Search for the cell housing the specified text and yield its (x, y) center coordinate. 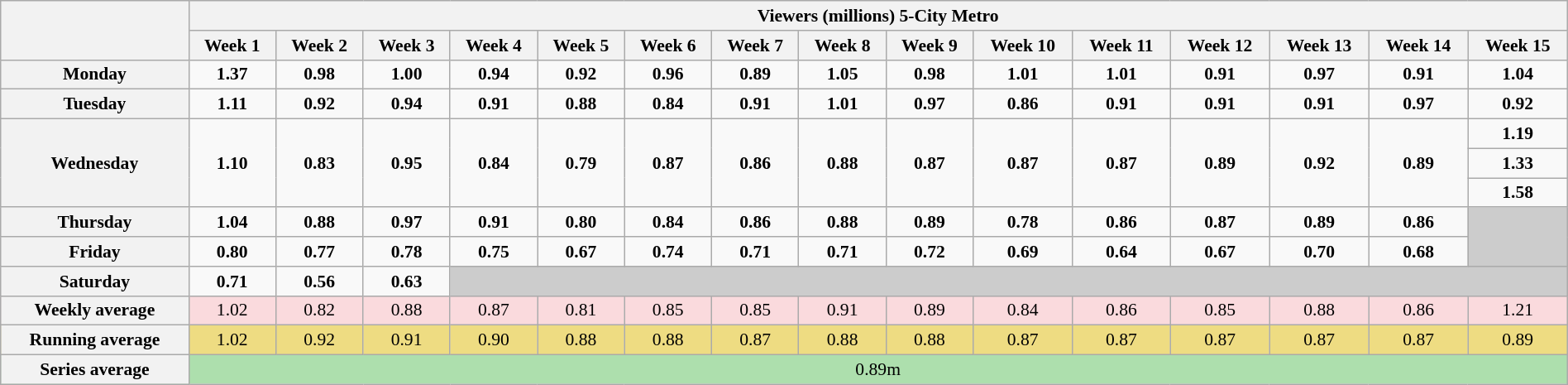
Monday (94, 75)
0.89m (878, 370)
0.63 (407, 282)
0.56 (319, 282)
Viewers (millions) 5-City Metro (878, 16)
Thursday (94, 223)
1.21 (1518, 310)
0.72 (930, 252)
0.96 (668, 75)
0.77 (319, 252)
0.74 (668, 252)
Series average (94, 370)
0.81 (581, 310)
0.75 (493, 252)
1.11 (232, 104)
1.58 (1518, 193)
Running average (94, 340)
1.37 (232, 75)
0.70 (1319, 252)
0.69 (1023, 252)
Weekly average (94, 310)
Week 9 (930, 46)
Week 15 (1518, 46)
Week 11 (1121, 46)
1.19 (1518, 134)
0.79 (581, 164)
1.05 (842, 75)
0.95 (407, 164)
0.90 (493, 340)
Week 2 (319, 46)
Week 1 (232, 46)
Saturday (94, 282)
Week 7 (754, 46)
Week 4 (493, 46)
0.82 (319, 310)
Week 5 (581, 46)
Wednesday (94, 164)
1.00 (407, 75)
1.33 (1518, 163)
Friday (94, 252)
1.10 (232, 164)
Week 6 (668, 46)
Week 12 (1220, 46)
Week 13 (1319, 46)
Tuesday (94, 104)
Week 14 (1418, 46)
Week 10 (1023, 46)
0.83 (319, 164)
0.68 (1418, 252)
0.64 (1121, 252)
Week 8 (842, 46)
Week 3 (407, 46)
